Search for the cell housing the specified text and yield its (x, y) center coordinate. 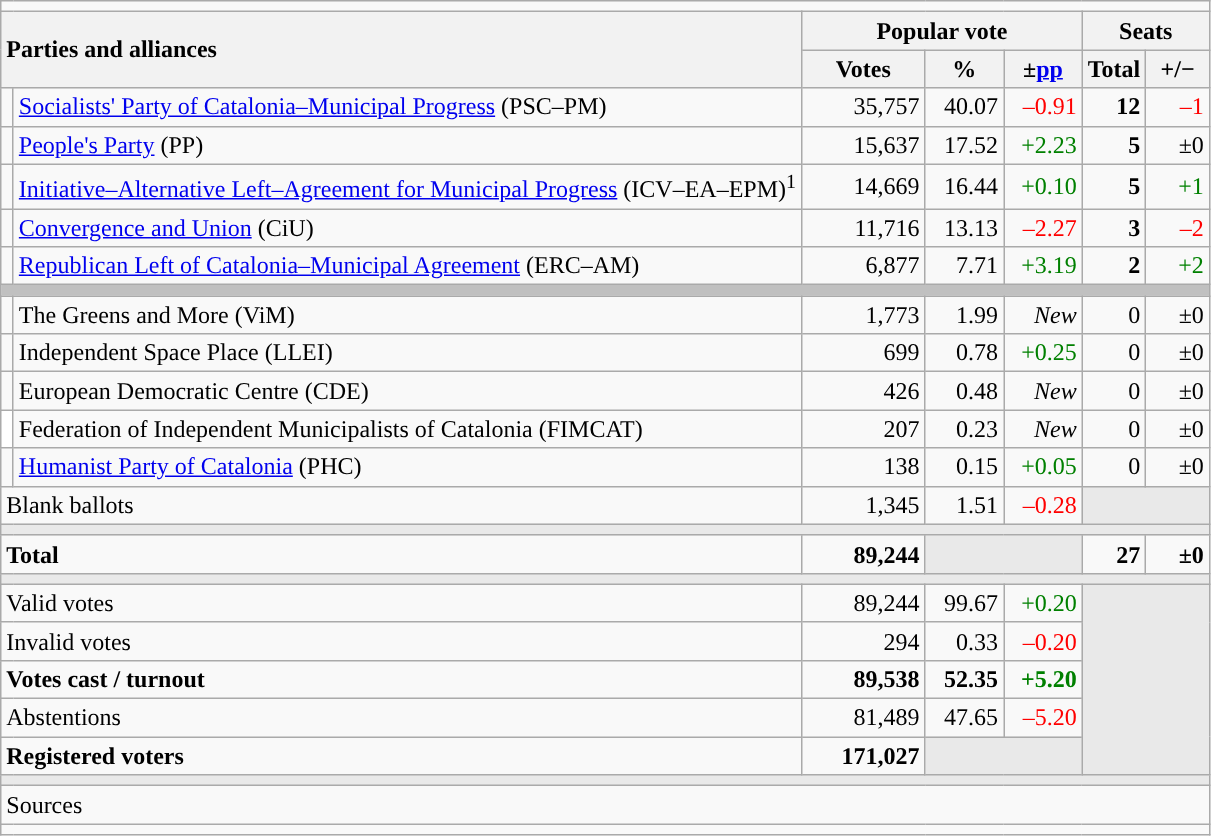
1.51 (964, 505)
Sources (606, 805)
1,345 (864, 505)
16.44 (964, 186)
–2.27 (1044, 228)
15,637 (864, 145)
Invalid votes (402, 641)
–0.20 (1044, 641)
Convergence and Union (CiU) (407, 228)
+3.19 (1044, 266)
12 (1114, 107)
+0.05 (1044, 467)
426 (864, 391)
207 (864, 429)
Socialists' Party of Catalonia–Municipal Progress (PSC–PM) (407, 107)
The Greens and More (ViM) (407, 315)
81,489 (864, 718)
6,877 (864, 266)
52.35 (964, 679)
171,027 (864, 756)
699 (864, 353)
13.13 (964, 228)
138 (864, 467)
40.07 (964, 107)
+2 (1178, 266)
7.71 (964, 266)
European Democratic Centre (CDE) (407, 391)
% (964, 69)
35,757 (864, 107)
Valid votes (402, 603)
0.78 (964, 353)
+1 (1178, 186)
–5.20 (1044, 718)
Registered voters (402, 756)
Federation of Independent Municipalists of Catalonia (FIMCAT) (407, 429)
–0.28 (1044, 505)
1,773 (864, 315)
99.67 (964, 603)
Republican Left of Catalonia–Municipal Agreement (ERC–AM) (407, 266)
+/− (1178, 69)
+2.23 (1044, 145)
±pp (1044, 69)
3 (1114, 228)
Abstentions (402, 718)
+0.10 (1044, 186)
+0.20 (1044, 603)
294 (864, 641)
2 (1114, 266)
+0.25 (1044, 353)
–0.91 (1044, 107)
+5.20 (1044, 679)
Blank ballots (402, 505)
0.33 (964, 641)
Independent Space Place (LLEI) (407, 353)
1.99 (964, 315)
14,669 (864, 186)
Votes cast / turnout (402, 679)
0.15 (964, 467)
0.23 (964, 429)
Seats (1146, 31)
–2 (1178, 228)
Initiative–Alternative Left–Agreement for Municipal Progress (ICV–EA–EPM)1 (407, 186)
0.48 (964, 391)
–1 (1178, 107)
27 (1114, 554)
Votes (864, 69)
Humanist Party of Catalonia (PHC) (407, 467)
17.52 (964, 145)
89,538 (864, 679)
47.65 (964, 718)
11,716 (864, 228)
Parties and alliances (402, 50)
Popular vote (942, 31)
People's Party (PP) (407, 145)
